Pinpoint the cell where the given text exists, returning its [X, Y] midpoint coordinate. 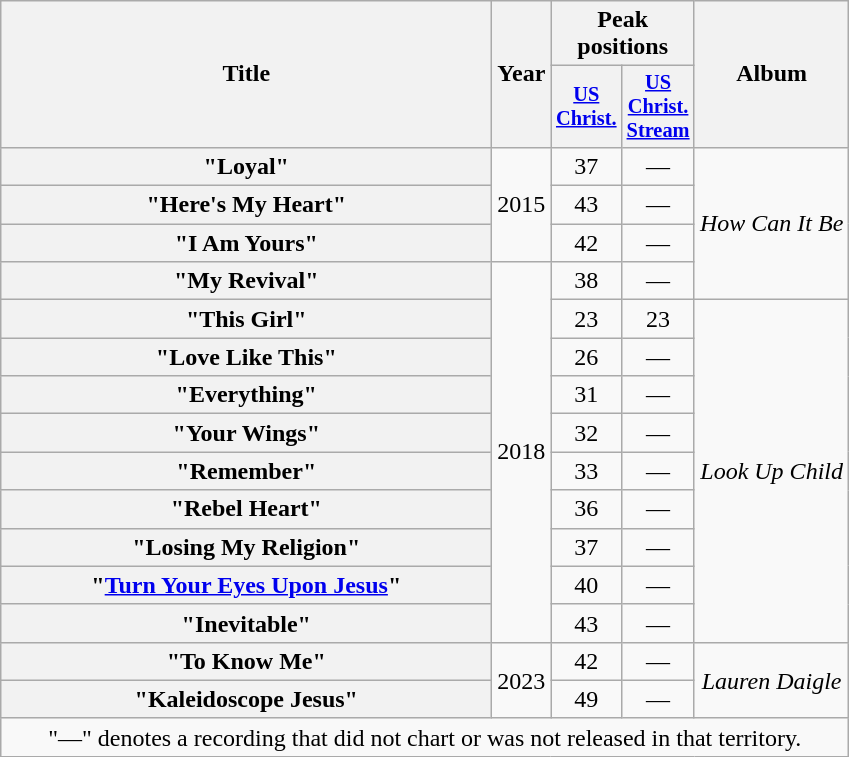
49 [586, 699]
"To Know Me" [246, 661]
"Rebel Heart" [246, 509]
How Can It Be [771, 223]
"Inevitable" [246, 623]
"Here's My Heart" [246, 205]
2023 [522, 680]
Lauren Daigle [771, 680]
"Kaleidoscope Jesus" [246, 699]
Year [522, 74]
USChrist. [586, 107]
26 [586, 357]
Title [246, 74]
2018 [522, 452]
38 [586, 281]
33 [586, 471]
Peak positions [623, 34]
"—" denotes a recording that did not chart or was not released in that territory. [425, 737]
2015 [522, 204]
40 [586, 585]
"Turn Your Eyes Upon Jesus" [246, 585]
"My Revival" [246, 281]
"Loyal" [246, 166]
"Your Wings" [246, 433]
USChrist.Stream [658, 107]
31 [586, 395]
"Losing My Religion" [246, 547]
32 [586, 433]
Album [771, 74]
Look Up Child [771, 472]
36 [586, 509]
"I Am Yours" [246, 243]
"This Girl" [246, 319]
"Everything" [246, 395]
"Remember" [246, 471]
"Love Like This" [246, 357]
